Determine the (x, y) coordinate at the center of the cell enclosing the given text.  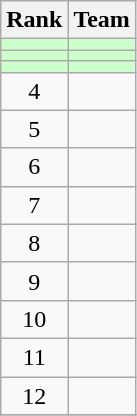
Rank (34, 20)
6 (34, 167)
5 (34, 129)
9 (34, 281)
10 (34, 319)
4 (34, 91)
Team (102, 20)
7 (34, 205)
11 (34, 357)
8 (34, 243)
12 (34, 395)
